Return the [x, y] coordinate for the center point of the cell that contains the specified text.  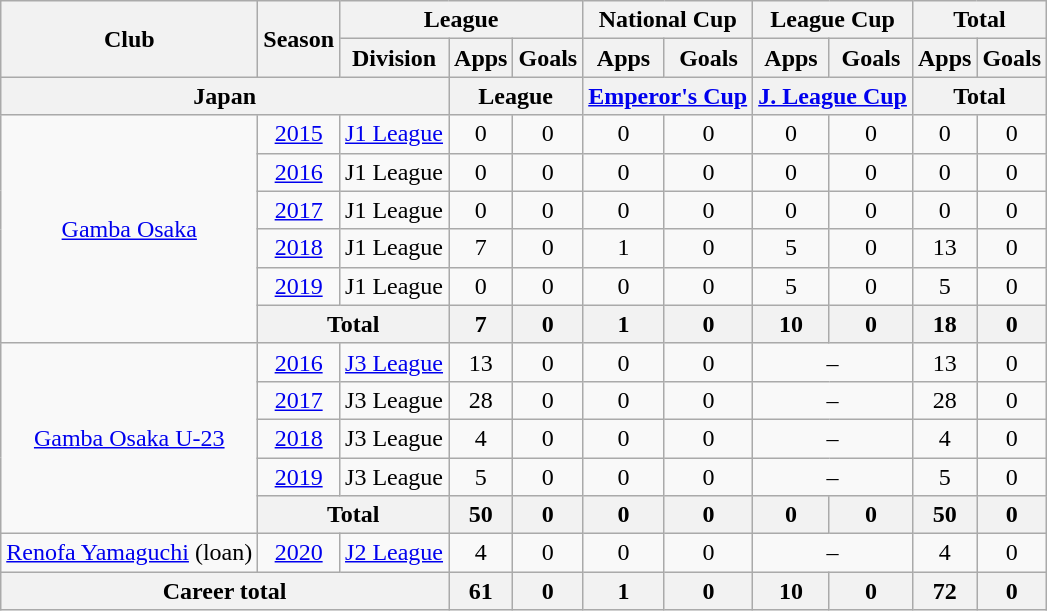
72 [944, 591]
2015 [299, 134]
League Cup [833, 20]
Renofa Yamaguchi (loan) [130, 553]
2020 [299, 553]
Division [394, 58]
Japan [225, 96]
18 [944, 324]
Gamba Osaka [130, 229]
61 [481, 591]
Club [130, 39]
Gamba Osaka U-23 [130, 438]
Season [299, 39]
Emperor's Cup [668, 96]
Career total [225, 591]
National Cup [668, 20]
J2 League [394, 553]
J. League Cup [833, 96]
